Locate the cell with the specified text and output its (X, Y) center coordinate. 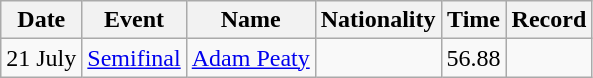
56.88 (474, 58)
Nationality (378, 20)
Adam Peaty (250, 58)
Name (250, 20)
Semifinal (134, 58)
21 July (42, 58)
Record (549, 20)
Time (474, 20)
Event (134, 20)
Date (42, 20)
